Search for the cell housing the specified text and yield its [x, y] center coordinate. 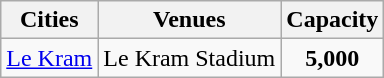
Venues [190, 20]
Le Kram [50, 58]
Le Kram Stadium [190, 58]
Cities [50, 20]
5,000 [332, 58]
Capacity [332, 20]
